Return the (x, y) coordinate for the center point of the cell that contains the specified text.  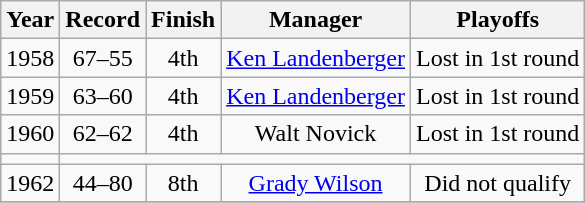
Walt Novick (316, 134)
1962 (30, 183)
1960 (30, 134)
1959 (30, 96)
Grady Wilson (316, 183)
Did not qualify (497, 183)
Year (30, 20)
62–62 (103, 134)
Manager (316, 20)
63–60 (103, 96)
Playoffs (497, 20)
67–55 (103, 58)
Finish (184, 20)
8th (184, 183)
44–80 (103, 183)
Record (103, 20)
1958 (30, 58)
